Pinpoint the cell where the given text exists, returning its (X, Y) midpoint coordinate. 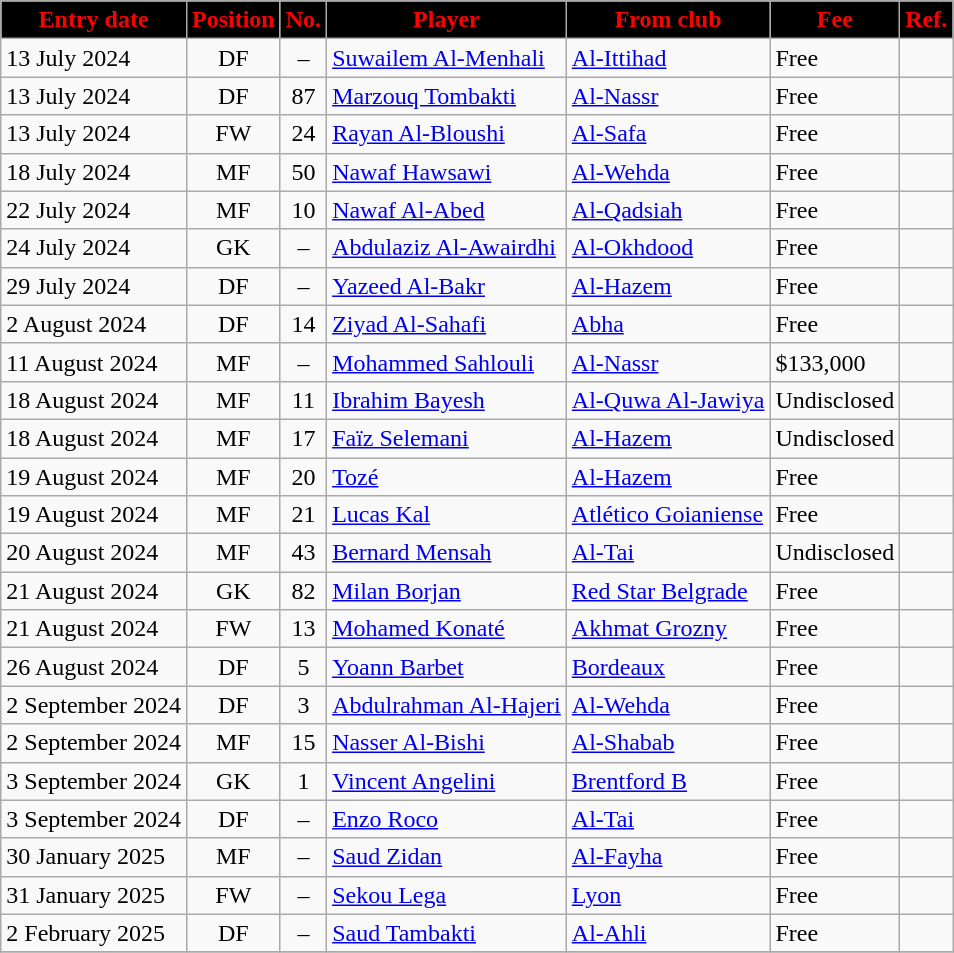
Al-Safa (668, 134)
5 (303, 667)
Marzouq Tombakti (447, 96)
26 August 2024 (94, 667)
Red Star Belgrade (668, 591)
Ref. (926, 20)
Al-Qadsiah (668, 210)
Enzo Roco (447, 819)
Ibrahim Bayesh (447, 400)
Nasser Al-Bishi (447, 743)
Brentford B (668, 781)
17 (303, 438)
21 (303, 515)
Vincent Angelini (447, 781)
Milan Borjan (447, 591)
Yazeed Al-Bakr (447, 286)
87 (303, 96)
Abdulaziz Al-Awairdhi (447, 248)
Akhmat Grozny (668, 629)
29 July 2024 (94, 286)
15 (303, 743)
Faïz Selemani (447, 438)
Mohammed Sahlouli (447, 362)
Ziyad Al-Sahafi (447, 324)
Lucas Kal (447, 515)
Yoann Barbet (447, 667)
18 July 2024 (94, 172)
Al-Fayha (668, 857)
14 (303, 324)
From club (668, 20)
No. (303, 20)
82 (303, 591)
Player (447, 20)
24 July 2024 (94, 248)
Bordeaux (668, 667)
Al-Quwa Al-Jawiya (668, 400)
Saud Tambakti (447, 933)
Atlético Goianiense (668, 515)
Nawaf Hawsawi (447, 172)
2 August 2024 (94, 324)
Position (233, 20)
Entry date (94, 20)
24 (303, 134)
1 (303, 781)
Al-Okhdood (668, 248)
$133,000 (835, 362)
Fee (835, 20)
Nawaf Al-Abed (447, 210)
50 (303, 172)
22 July 2024 (94, 210)
20 August 2024 (94, 553)
11 (303, 400)
Suwailem Al-Menhali (447, 58)
11 August 2024 (94, 362)
30 January 2025 (94, 857)
31 January 2025 (94, 895)
43 (303, 553)
Saud Zidan (447, 857)
Tozé (447, 477)
3 (303, 705)
Al-Ahli (668, 933)
13 (303, 629)
10 (303, 210)
Bernard Mensah (447, 553)
2 February 2025 (94, 933)
Sekou Lega (447, 895)
20 (303, 477)
Lyon (668, 895)
Mohamed Konaté (447, 629)
Rayan Al-Bloushi (447, 134)
Abdulrahman Al-Hajeri (447, 705)
Al-Ittihad (668, 58)
Abha (668, 324)
Al-Shabab (668, 743)
